Output the (x, y) coordinate of the center of the cell containing the given text.  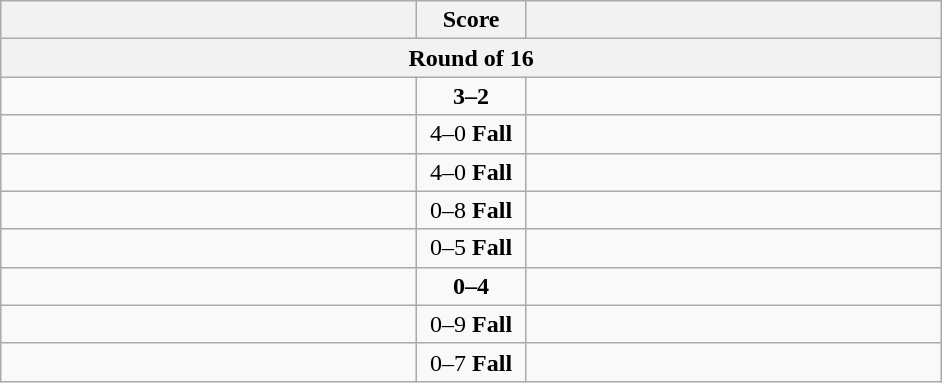
3–2 (472, 96)
0–8 Fall (472, 210)
0–9 Fall (472, 324)
0–5 Fall (472, 248)
Score (472, 20)
0–4 (472, 286)
0–7 Fall (472, 362)
Round of 16 (472, 58)
